Scan for the cell matching the given text and deliver its [X, Y] coordinate at center. 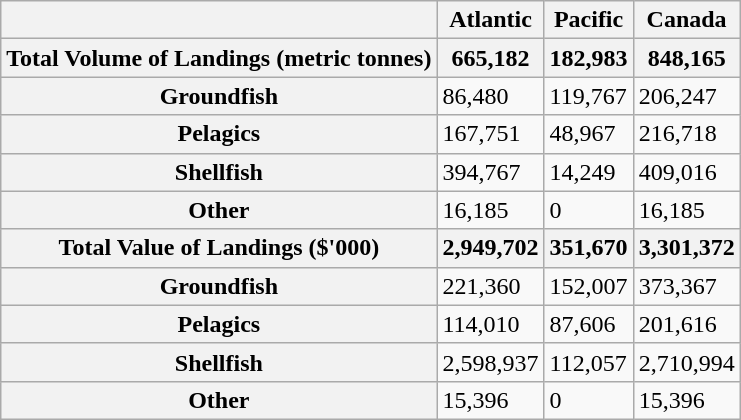
848,165 [686, 58]
2,710,994 [686, 362]
86,480 [490, 96]
167,751 [490, 134]
112,057 [588, 362]
201,616 [686, 324]
Atlantic [490, 20]
665,182 [490, 58]
409,016 [686, 172]
87,606 [588, 324]
Canada [686, 20]
Total Volume of Landings (metric tonnes) [219, 58]
373,367 [686, 286]
14,249 [588, 172]
119,767 [588, 96]
Pacific [588, 20]
221,360 [490, 286]
206,247 [686, 96]
3,301,372 [686, 248]
351,670 [588, 248]
216,718 [686, 134]
182,983 [588, 58]
48,967 [588, 134]
2,949,702 [490, 248]
394,767 [490, 172]
152,007 [588, 286]
Total Value of Landings ($'000) [219, 248]
114,010 [490, 324]
2,598,937 [490, 362]
